Extract the [x, y] coordinate from the center of the cell holding the provided text.  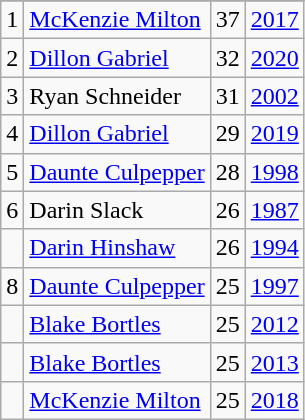
Darin Hinshaw [117, 248]
6 [12, 210]
1994 [274, 248]
3 [12, 96]
5 [12, 172]
1998 [274, 172]
29 [228, 134]
Darin Slack [117, 210]
2019 [274, 134]
2017 [274, 20]
2002 [274, 96]
2 [12, 58]
32 [228, 58]
28 [228, 172]
31 [228, 96]
1997 [274, 286]
4 [12, 134]
2020 [274, 58]
Ryan Schneider [117, 96]
2013 [274, 362]
1 [12, 20]
2012 [274, 324]
8 [12, 286]
37 [228, 20]
1987 [274, 210]
2018 [274, 400]
